Identify which cell holds the provided text, then report its [x, y] central coordinate. 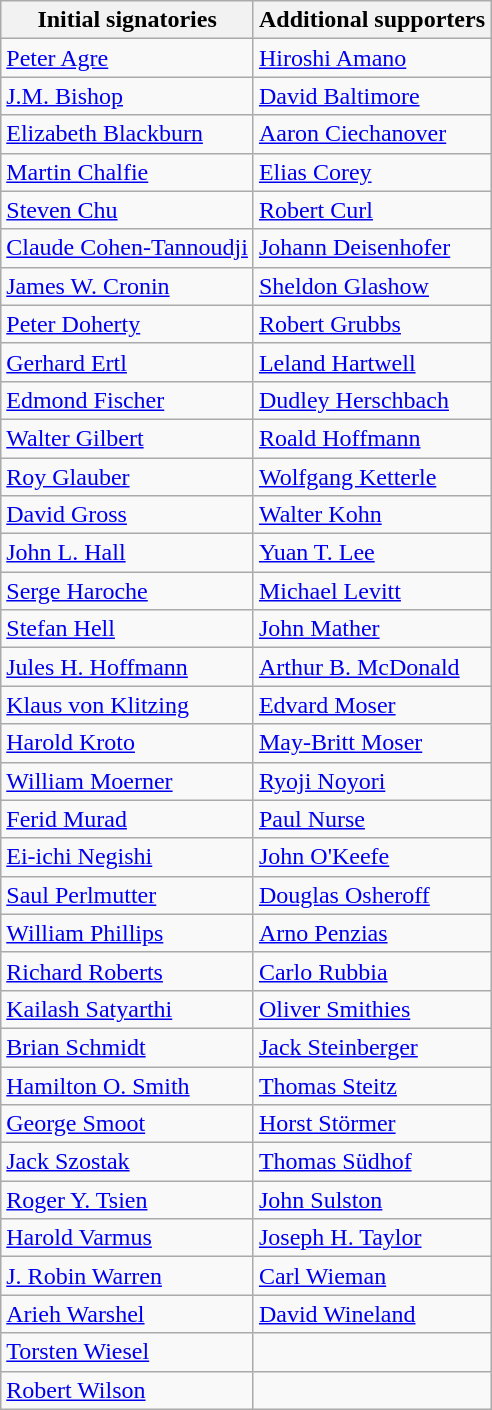
David Wineland [372, 1314]
Hiroshi Amano [372, 58]
Jules H. Hoffmann [128, 667]
May-Britt Moser [372, 743]
William Moerner [128, 781]
Yuan T. Lee [372, 553]
J. Robin Warren [128, 1276]
Sheldon Glashow [372, 286]
Additional supporters [372, 20]
Jack Steinberger [372, 1047]
Ei-ichi Negishi [128, 857]
Harold Varmus [128, 1238]
Arieh Warshel [128, 1314]
Robert Curl [372, 210]
John Sulston [372, 1200]
Aaron Ciechanover [372, 134]
Jack Szostak [128, 1162]
J.M. Bishop [128, 96]
Carl Wieman [372, 1276]
Stefan Hell [128, 629]
Roy Glauber [128, 477]
Horst Störmer [372, 1124]
Claude Cohen-Tannoudji [128, 248]
Carlo Rubbia [372, 971]
Peter Agre [128, 58]
Roald Hoffmann [372, 438]
Arno Penzias [372, 933]
Initial signatories [128, 20]
Leland Hartwell [372, 362]
Serge Haroche [128, 591]
Douglas Osheroff [372, 895]
John L. Hall [128, 553]
Harold Kroto [128, 743]
William Phillips [128, 933]
Roger Y. Tsien [128, 1200]
Torsten Wiesel [128, 1352]
Joseph H. Taylor [372, 1238]
Ryoji Noyori [372, 781]
Saul Perlmutter [128, 895]
Ferid Murad [128, 819]
George Smoot [128, 1124]
Johann Deisenhofer [372, 248]
John Mather [372, 629]
Hamilton O. Smith [128, 1085]
Elizabeth Blackburn [128, 134]
Martin Chalfie [128, 172]
Richard Roberts [128, 971]
Walter Kohn [372, 515]
Edvard Moser [372, 705]
John O'Keefe [372, 857]
Wolfgang Ketterle [372, 477]
Peter Doherty [128, 324]
Kailash Satyarthi [128, 1009]
Brian Schmidt [128, 1047]
Oliver Smithies [372, 1009]
Robert Grubbs [372, 324]
Paul Nurse [372, 819]
Walter Gilbert [128, 438]
Edmond Fischer [128, 400]
Thomas Steitz [372, 1085]
David Baltimore [372, 96]
Klaus von Klitzing [128, 705]
Arthur B. McDonald [372, 667]
Robert Wilson [128, 1390]
David Gross [128, 515]
Thomas Südhof [372, 1162]
Steven Chu [128, 210]
Michael Levitt [372, 591]
Elias Corey [372, 172]
Dudley Herschbach [372, 400]
Gerhard Ertl [128, 362]
James W. Cronin [128, 286]
